From the cell containing the given text, extract its center point as (x, y) coordinate. 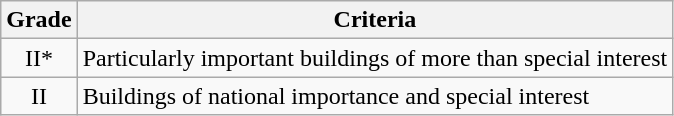
Criteria (375, 20)
Buildings of national importance and special interest (375, 96)
Particularly important buildings of more than special interest (375, 58)
II* (39, 58)
II (39, 96)
Grade (39, 20)
